Capture the cell that displays the provided text and extract its [X, Y] central coordinate. 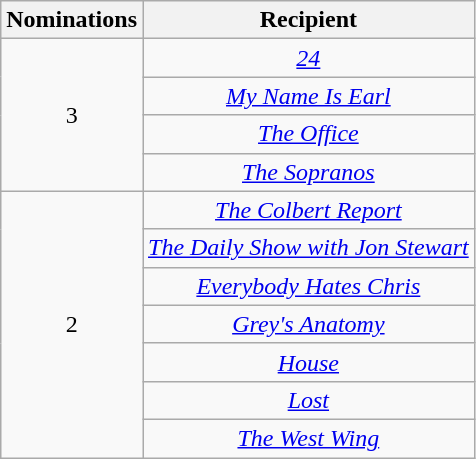
3 [72, 115]
House [308, 362]
Grey's Anatomy [308, 324]
Everybody Hates Chris [308, 286]
24 [308, 58]
2 [72, 324]
My Name Is Earl [308, 96]
Nominations [72, 20]
The West Wing [308, 438]
The Office [308, 134]
The Sopranos [308, 172]
The Daily Show with Jon Stewart [308, 248]
Lost [308, 400]
The Colbert Report [308, 210]
Recipient [308, 20]
